Detect which cell encompasses the target text, then output its (X, Y) center coordinate. 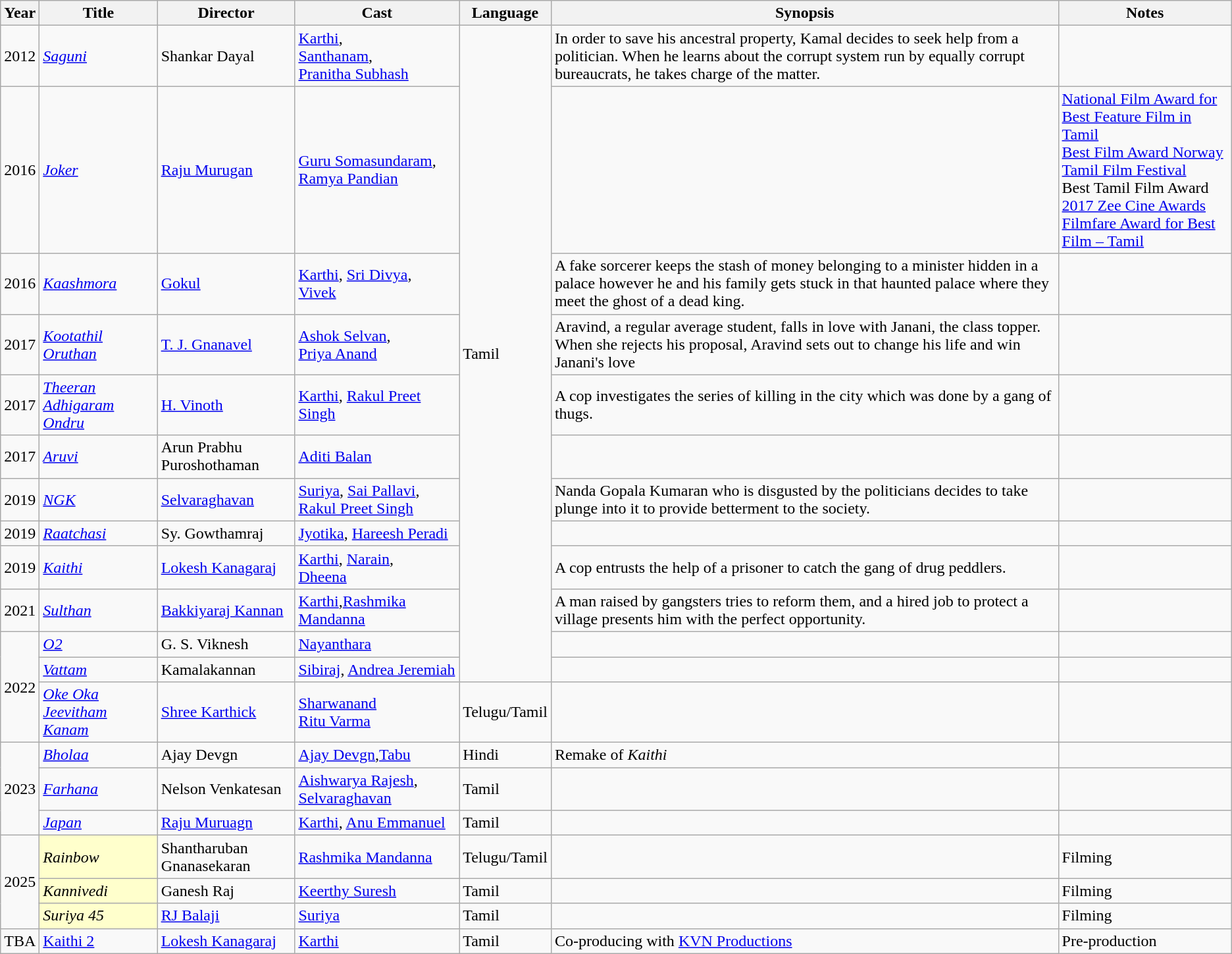
TBA (20, 941)
T. J. Gnanavel (226, 344)
Sy. Gowthamraj (226, 533)
2021 (20, 610)
Kamalakannan (226, 670)
Sulthan (99, 610)
Theeran Adhigaram Ondru (99, 405)
Kaithi (99, 568)
Co-producing with KVN Productions (804, 941)
Kootathil Oruthan (99, 344)
2022 (20, 687)
Farhana (99, 789)
Raju Murugan (226, 170)
Oke Oka Jeevitham Kanam (99, 712)
Suriya, Sai Pallavi, Rakul Preet Singh (377, 499)
Suriya 45 (99, 916)
Saguni (99, 56)
Nayanthara (377, 644)
Shankar Dayal (226, 56)
Language (505, 13)
2023 (20, 789)
NGK (99, 499)
Karthi, Anu Emmanuel (377, 823)
Title (99, 13)
Shree Karthick (226, 712)
Arun Prabhu Puroshothaman (226, 457)
Raju Muruagn (226, 823)
G. S. Viknesh (226, 644)
Karthi, Sri Divya,Vivek (377, 284)
Year (20, 13)
Pre-production (1145, 941)
2012 (20, 56)
Kaithi 2 (99, 941)
Karthi,Rashmika Mandanna (377, 610)
Japan (99, 823)
A man raised by gangsters tries to reform them, and a hired job to protect a village presents him with the perfect opportunity. (804, 610)
A cop entrusts the help of a prisoner to catch the gang of drug peddlers. (804, 568)
RJ Balaji (226, 916)
Karthi, Narain,Dheena (377, 568)
Karthi, Rakul Preet Singh (377, 405)
Remake of Kaithi (804, 755)
Ajay Devgn,Tabu (377, 755)
Ajay Devgn (226, 755)
Vattam (99, 670)
Rashmika Mandanna (377, 857)
Guru Somasundaram,Ramya Pandian (377, 170)
Bholaa (99, 755)
Synopsis (804, 13)
Hindi (505, 755)
Karthi,Santhanam,Pranitha Subhash (377, 56)
H. Vinoth (226, 405)
Cast (377, 13)
Notes (1145, 13)
Raatchasi (99, 533)
Ashok Selvan,Priya Anand (377, 344)
Selvaraghavan (226, 499)
Rainbow (99, 857)
Karthi (377, 941)
Nelson Venkatesan (226, 789)
Gokul (226, 284)
Keerthy Suresh (377, 891)
O2 (99, 644)
Aruvi (99, 457)
Director (226, 13)
Sibiraj, Andrea Jeremiah (377, 670)
Ganesh Raj (226, 891)
Joker (99, 170)
Jyotika, Hareesh Peradi (377, 533)
SharwanandRitu Varma (377, 712)
Suriya (377, 916)
Aditi Balan (377, 457)
A cop investigates the series of killing in the city which was done by a gang of thugs. (804, 405)
2025 (20, 882)
Shantharuban Gnanasekaran (226, 857)
Kaashmora (99, 284)
Bakkiyaraj Kannan (226, 610)
Aishwarya Rajesh,Selvaraghavan (377, 789)
Kannivedi (99, 891)
Nanda Gopala Kumaran who is disgusted by the politicians decides to take plunge into it to provide betterment to the society. (804, 499)
